Locate the cell with the specified text and output its (X, Y) center coordinate. 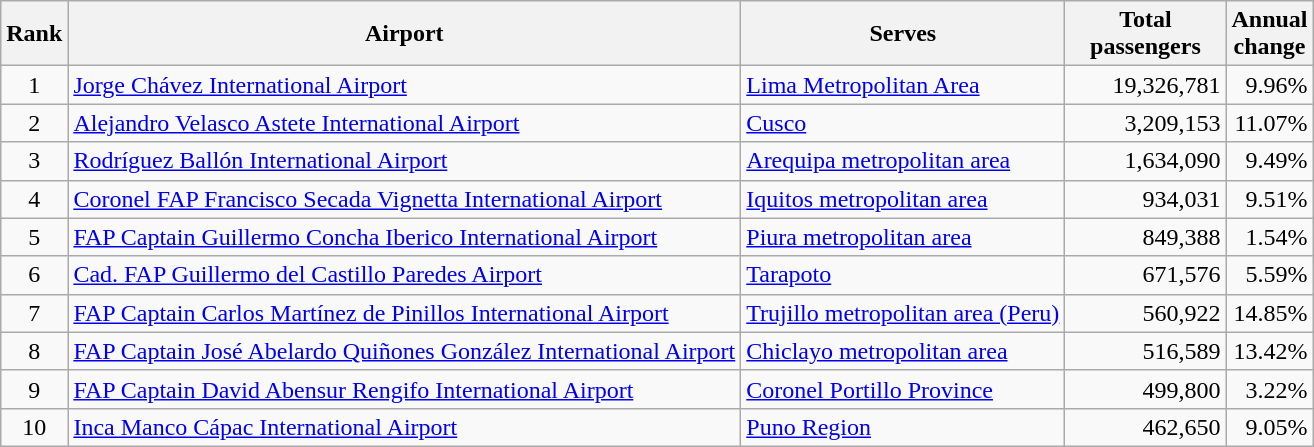
Tarapoto (903, 275)
6 (34, 275)
Trujillo metropolitan area (Peru) (903, 313)
FAP Captain José Abelardo Quiñones González International Airport (404, 351)
9 (34, 389)
Serves (903, 34)
849,388 (1146, 237)
Airport (404, 34)
Lima Metropolitan Area (903, 85)
3.22% (1270, 389)
Rank (34, 34)
9.05% (1270, 427)
1.54% (1270, 237)
FAP Captain Guillermo Concha Iberico International Airport (404, 237)
Inca Manco Cápac International Airport (404, 427)
9.96% (1270, 85)
462,650 (1146, 427)
3 (34, 161)
Jorge Chávez International Airport (404, 85)
4 (34, 199)
Annualchange (1270, 34)
Coronel Portillo Province (903, 389)
Arequipa metropolitan area (903, 161)
5 (34, 237)
13.42% (1270, 351)
Puno Region (903, 427)
Iquitos metropolitan area (903, 199)
516,589 (1146, 351)
9.51% (1270, 199)
Totalpassengers (1146, 34)
671,576 (1146, 275)
499,800 (1146, 389)
Cad. FAP Guillermo del Castillo Paredes Airport (404, 275)
Coronel FAP Francisco Secada Vignetta International Airport (404, 199)
1 (34, 85)
Chiclayo metropolitan area (903, 351)
9.49% (1270, 161)
Alejandro Velasco Astete International Airport (404, 123)
1,634,090 (1146, 161)
8 (34, 351)
14.85% (1270, 313)
10 (34, 427)
2 (34, 123)
560,922 (1146, 313)
5.59% (1270, 275)
Cusco (903, 123)
19,326,781 (1146, 85)
3,209,153 (1146, 123)
Rodríguez Ballón International Airport (404, 161)
11.07% (1270, 123)
FAP Captain David Abensur Rengifo International Airport (404, 389)
934,031 (1146, 199)
Piura metropolitan area (903, 237)
FAP Captain Carlos Martínez de Pinillos International Airport (404, 313)
7 (34, 313)
